Search for the cell housing the specified text and yield its [X, Y] center coordinate. 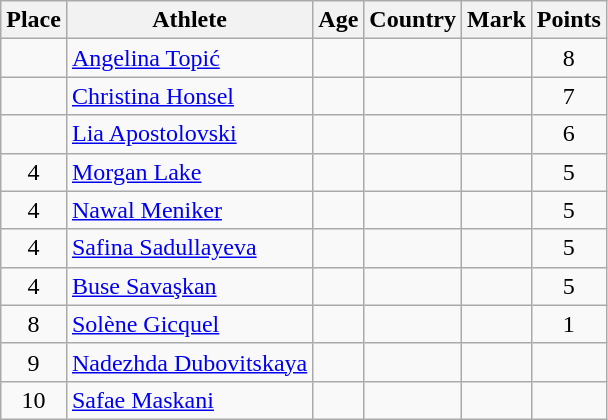
Angelina Topić [189, 58]
Place [34, 20]
9 [34, 362]
6 [568, 134]
1 [568, 324]
Age [338, 20]
Lia Apostolovski [189, 134]
Mark [497, 20]
Country [413, 20]
Safae Maskani [189, 400]
Morgan Lake [189, 172]
Nawal Meniker [189, 210]
Solène Gicquel [189, 324]
Athlete [189, 20]
Buse Savaşkan [189, 286]
Nadezhda Dubovitskaya [189, 362]
Christina Honsel [189, 96]
10 [34, 400]
Points [568, 20]
7 [568, 96]
Safina Sadullayeva [189, 248]
